Provide the [X, Y] coordinate of the cell's center where the given text is located.  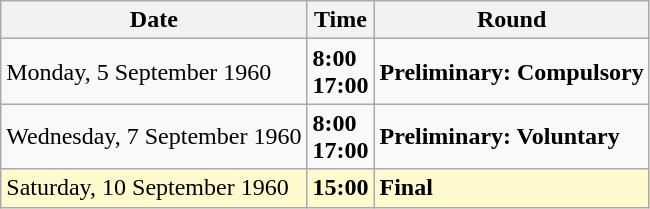
Monday, 5 September 1960 [154, 72]
Round [512, 20]
15:00 [340, 188]
Preliminary: Compulsory [512, 72]
Preliminary: Voluntary [512, 136]
Time [340, 20]
Final [512, 188]
Wednesday, 7 September 1960 [154, 136]
Saturday, 10 September 1960 [154, 188]
Date [154, 20]
